Extract the (x, y) coordinate from the center of the cell holding the provided text.  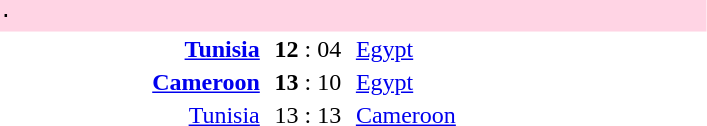
⋅ (353, 16)
13 : 10 (308, 83)
12 : 04 (308, 49)
Tunisia (130, 49)
Cameroon (130, 83)
